Detect which cell encompasses the target text, then output its (X, Y) center coordinate. 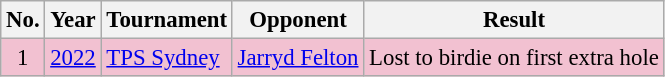
TPS Sydney (166, 58)
2022 (73, 58)
Lost to birdie on first extra hole (514, 58)
Year (73, 20)
Result (514, 20)
No. (23, 20)
Tournament (166, 20)
1 (23, 58)
Opponent (298, 20)
Jarryd Felton (298, 58)
